Scan for the cell matching the given text and deliver its (x, y) coordinate at center. 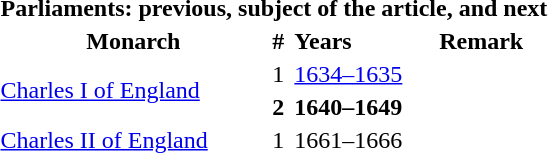
2 (280, 107)
1640–1649 (364, 107)
1634–1635 (364, 74)
# (280, 41)
Years (364, 41)
1 (280, 74)
